Extract the (X, Y) coordinate from the center of the cell holding the provided text.  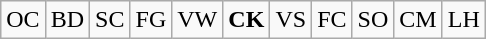
CM (418, 20)
LH (464, 20)
BD (67, 20)
VS (291, 20)
VW (198, 20)
SC (110, 20)
SO (373, 20)
CK (246, 20)
OC (23, 20)
FG (151, 20)
FC (332, 20)
